Detect which cell encompasses the target text, then output its [X, Y] center coordinate. 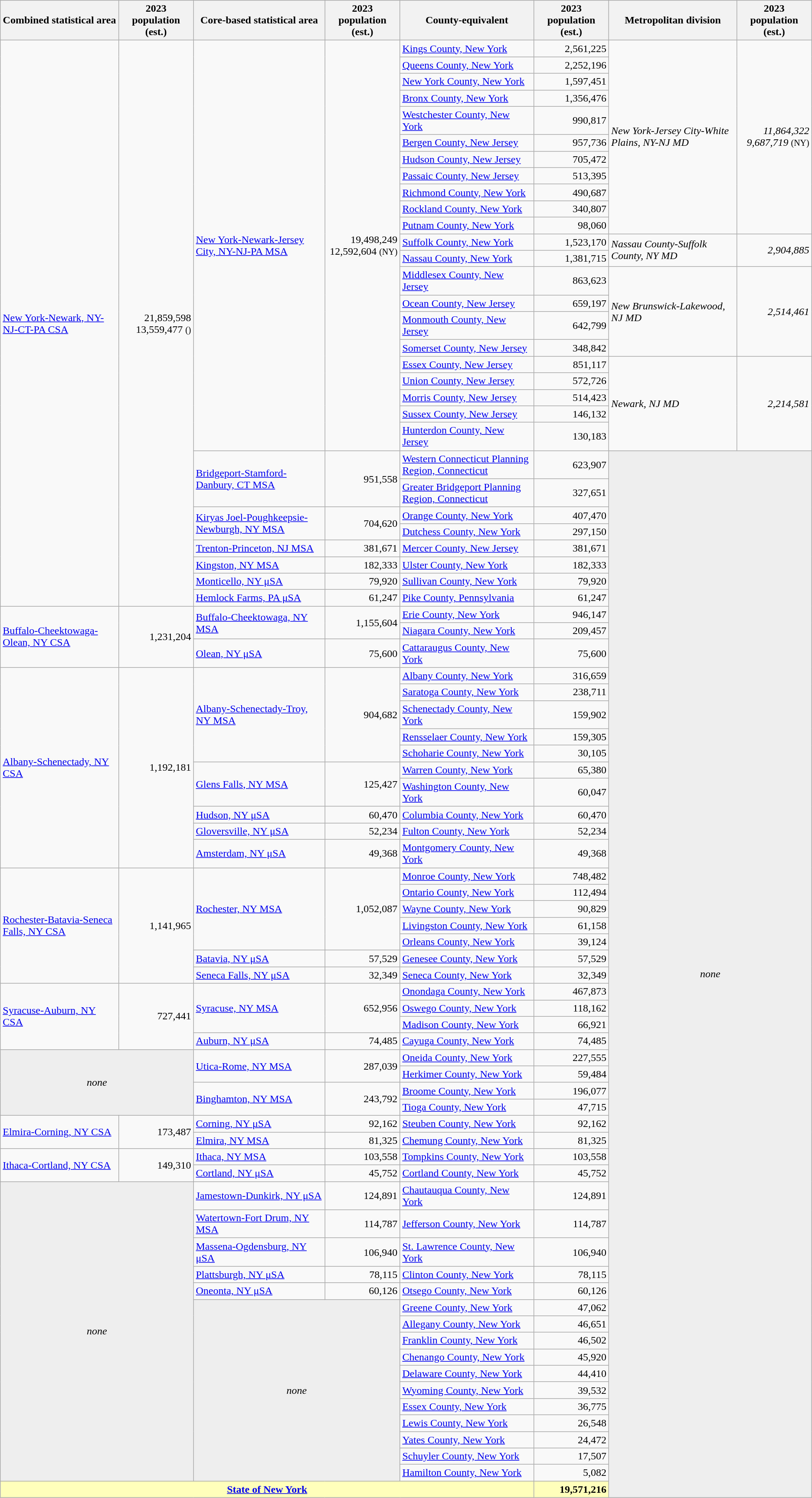
1,192,181 [156, 768]
642,799 [572, 325]
Steuben County, New York [467, 1123]
Orange County, New York [467, 515]
Otsego County, New York [467, 1291]
Hudson County, New Jersey [467, 159]
19,498,24912,592,604 (NY) [363, 246]
Oswego County, New York [467, 1008]
Herkimer County, New York [467, 1074]
Hunterdon County, New Jersey [467, 437]
623,907 [572, 464]
Kingston, NY MSA [259, 565]
327,651 [572, 493]
513,395 [572, 176]
Albany County, New York [467, 676]
Chenango County, New York [467, 1357]
Westchester County, New York [467, 121]
Buffalo-Cheektowaga-Olean, NY CSA [60, 637]
Washington County, New York [467, 792]
Glens Falls, NY MSA [259, 784]
Binghamton, NY MSA [259, 1099]
467,873 [572, 992]
112,494 [572, 893]
New York-Newark-Jersey City, NY-NJ-PA MSA [259, 246]
904,682 [363, 714]
Batavia, NY μSA [259, 959]
11,864,3229,687,719 (NY) [774, 137]
Broome County, New York [467, 1091]
46,651 [572, 1324]
Warren County, New York [467, 770]
County-equivalent [467, 20]
Ithaca-Cortland, NY CSA [60, 1165]
297,150 [572, 532]
Onondaga County, New York [467, 992]
173,487 [156, 1132]
1,381,715 [572, 259]
Sussex County, New Jersey [467, 414]
1,231,204 [156, 637]
17,507 [572, 1456]
Ithaca, NY MSA [259, 1157]
Tompkins County, New York [467, 1157]
Rochester, NY MSA [259, 909]
46,502 [572, 1340]
Niagara County, New York [467, 631]
1,052,087 [363, 909]
316,659 [572, 676]
Erie County, New York [467, 614]
Albany-Schenectady, NY CSA [60, 768]
Rochester-Batavia-Seneca Falls, NY CSA [60, 926]
851,117 [572, 365]
209,457 [572, 631]
Auburn, NY μSA [259, 1041]
St. Lawrence County, New York [467, 1252]
159,305 [572, 737]
Wyoming County, New York [467, 1390]
Genesee County, New York [467, 959]
98,060 [572, 225]
Ontario County, New York [467, 893]
State of New York [267, 1489]
2,514,461 [774, 312]
Essex County, New York [467, 1406]
704,620 [363, 523]
Amsterdam, NY μSA [259, 853]
Trenton-Princeton, NJ MSA [259, 548]
Corning, NY μSA [259, 1123]
Bergen County, New Jersey [467, 143]
New York-Jersey City-White Plains, NY-NJ MD [672, 137]
5,082 [572, 1473]
19,571,216 [572, 1489]
Greater Bridgeport Planning Region, Connecticut [467, 493]
Western Connecticut Planning Region, Connecticut [467, 464]
Lewis County, New York [467, 1423]
Clinton County, New York [467, 1275]
407,470 [572, 515]
Monroe County, New York [467, 876]
Livingston County, New York [467, 926]
2,561,225 [572, 49]
Utica-Rome, NY MSA [259, 1066]
Wayne County, New York [467, 909]
Jefferson County, New York [467, 1224]
Tioga County, New York [467, 1107]
30,105 [572, 753]
Albany-Schenectady-Troy, NY MSA [259, 714]
Ulster County, New York [467, 565]
196,077 [572, 1091]
Franklin County, New York [467, 1340]
47,715 [572, 1107]
90,829 [572, 909]
Allegany County, New York [467, 1324]
60,047 [572, 792]
45,920 [572, 1357]
118,162 [572, 1008]
2,904,885 [774, 250]
Nassau County, New York [467, 259]
Schoharie County, New York [467, 753]
125,427 [363, 784]
Middlesex County, New Jersey [467, 281]
Nassau County-Suffolk County, NY MD [672, 250]
36,775 [572, 1406]
490,687 [572, 192]
Olean, NY μSA [259, 654]
748,482 [572, 876]
Buffalo-Cheektowaga, NY MSA [259, 623]
348,842 [572, 348]
39,124 [572, 942]
Combined statistical area [60, 20]
21,859,59813,559,477 () [156, 323]
Pike County, Pennsylvania [467, 598]
Kiryas Joel-Poughkeepsie-Newburgh, NY MSA [259, 523]
Gloversville, NY μSA [259, 831]
159,902 [572, 714]
New York County, New York [467, 82]
1,523,170 [572, 242]
572,726 [572, 381]
Richmond County, New York [467, 192]
47,062 [572, 1307]
Cortland, NY μSA [259, 1173]
514,423 [572, 397]
Oneonta, NY μSA [259, 1291]
Greene County, New York [467, 1307]
146,132 [572, 414]
Seneca County, New York [467, 975]
Saratoga County, New York [467, 692]
Syracuse, NY MSA [259, 1008]
Monmouth County, New Jersey [467, 325]
Ocean County, New Jersey [467, 303]
Massena-Ogdensburg, NY μSA [259, 1252]
39,532 [572, 1390]
Watertown-Fort Drum, NY MSA [259, 1224]
Plattsburgh, NY μSA [259, 1275]
957,736 [572, 143]
65,380 [572, 770]
Sullivan County, New York [467, 581]
287,039 [363, 1066]
Essex County, New Jersey [467, 365]
1,141,965 [156, 926]
Delaware County, New York [467, 1373]
Seneca Falls, NY μSA [259, 975]
Bridgeport-Stamford-Danbury, CT MSA [259, 479]
Schuyler County, New York [467, 1456]
Queens County, New York [467, 65]
1,597,451 [572, 82]
Fulton County, New York [467, 831]
Elmira, NY MSA [259, 1140]
Putnam County, New York [467, 225]
Monticello, NY μSA [259, 581]
26,548 [572, 1423]
238,711 [572, 692]
1,155,604 [363, 623]
243,792 [363, 1099]
Jamestown-Dunkirk, NY μSA [259, 1196]
Yates County, New York [467, 1439]
59,484 [572, 1074]
Bronx County, New York [467, 98]
951,558 [363, 479]
990,817 [572, 121]
149,310 [156, 1165]
Elmira-Corning, NY CSA [60, 1132]
Kings County, New York [467, 49]
Chemung County, New York [467, 1140]
Hamilton County, New York [467, 1473]
Passaic County, New Jersey [467, 176]
227,555 [572, 1058]
Syracuse-Auburn, NY CSA [60, 1016]
Union County, New Jersey [467, 381]
Cayuga County, New York [467, 1041]
Dutchess County, New York [467, 532]
Columbia County, New York [467, 815]
659,197 [572, 303]
130,183 [572, 437]
Rockland County, New York [467, 209]
Core-based statistical area [259, 20]
Hudson, NY μSA [259, 815]
Orleans County, New York [467, 942]
Somerset County, New Jersey [467, 348]
340,807 [572, 209]
705,472 [572, 159]
Mercer County, New Jersey [467, 548]
Metropolitan division [672, 20]
2,214,581 [774, 404]
1,356,476 [572, 98]
61,158 [572, 926]
2,252,196 [572, 65]
863,623 [572, 281]
Hemlock Farms, PA μSA [259, 598]
66,921 [572, 1025]
24,472 [572, 1439]
Oneida County, New York [467, 1058]
652,956 [363, 1008]
Cortland County, New York [467, 1173]
Rensselaer County, New York [467, 737]
New York-Newark, NY-NJ-CT-PA CSA [60, 323]
44,410 [572, 1373]
Morris County, New Jersey [467, 397]
Cattaraugus County, New York [467, 654]
727,441 [156, 1016]
946,147 [572, 614]
Suffolk County, New York [467, 242]
New Brunswick-Lakewood, NJ MD [672, 312]
Chautauqua County, New York [467, 1196]
Madison County, New York [467, 1025]
Newark, NJ MD [672, 404]
Schenectady County, New York [467, 714]
Montgomery County, New York [467, 853]
